Scan for the cell matching the given text and deliver its (X, Y) coordinate at center. 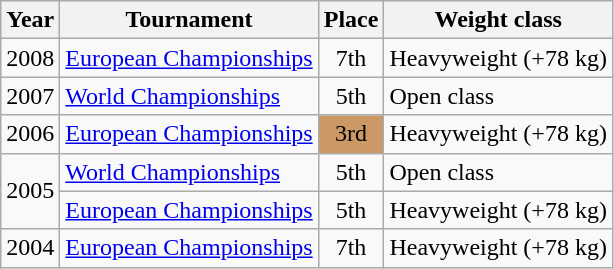
2005 (30, 191)
3rd (351, 134)
2008 (30, 58)
2004 (30, 248)
2007 (30, 96)
Tournament (189, 20)
2006 (30, 134)
Year (30, 20)
Weight class (498, 20)
Place (351, 20)
